Identify which cell holds the provided text, then report its [X, Y] central coordinate. 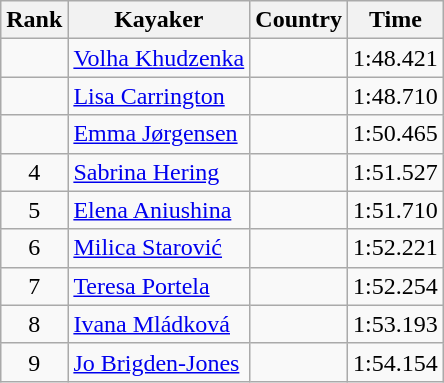
Country [299, 20]
Milica Starović [159, 248]
1:51.527 [396, 172]
Time [396, 20]
Teresa Portela [159, 286]
8 [34, 324]
1:53.193 [396, 324]
Jo Brigden-Jones [159, 362]
5 [34, 210]
1:48.421 [396, 58]
1:54.154 [396, 362]
1:51.710 [396, 210]
Volha Khudzenka [159, 58]
Lisa Carrington [159, 96]
1:52.254 [396, 286]
9 [34, 362]
6 [34, 248]
Elena Aniushina [159, 210]
Ivana Mládková [159, 324]
4 [34, 172]
7 [34, 286]
1:48.710 [396, 96]
1:52.221 [396, 248]
Emma Jørgensen [159, 134]
Rank [34, 20]
Sabrina Hering [159, 172]
Kayaker [159, 20]
1:50.465 [396, 134]
